For the text-containing cell, return its midpoint in [X, Y] coordinate format. 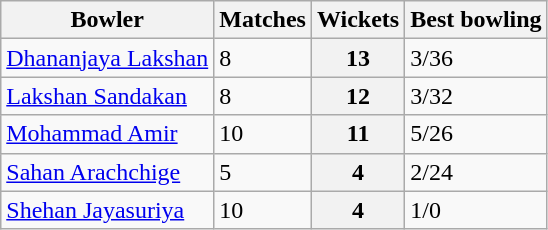
2/24 [476, 172]
3/36 [476, 58]
12 [358, 96]
Bowler [108, 20]
Shehan Jayasuriya [108, 210]
5 [263, 172]
5/26 [476, 134]
Lakshan Sandakan [108, 96]
Best bowling [476, 20]
11 [358, 134]
Mohammad Amir [108, 134]
Dhananjaya Lakshan [108, 58]
3/32 [476, 96]
Sahan Arachchige [108, 172]
Wickets [358, 20]
1/0 [476, 210]
Matches [263, 20]
13 [358, 58]
